Detect which cell encompasses the target text, then output its [x, y] center coordinate. 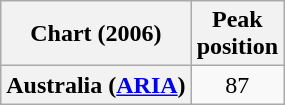
Australia (ARIA) [96, 85]
Chart (2006) [96, 34]
87 [237, 85]
Peakposition [237, 34]
